Pinpoint the cell where the given text exists, returning its [X, Y] midpoint coordinate. 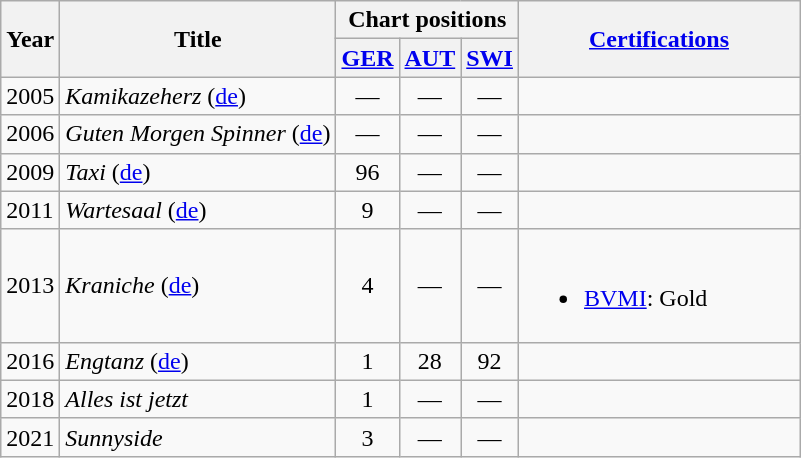
Taxi (de) [198, 172]
Certifications [658, 39]
Kraniche (de) [198, 286]
AUT [430, 58]
2018 [30, 399]
Sunnyside [198, 437]
Year [30, 39]
Title [198, 39]
GER [368, 58]
2021 [30, 437]
Kamikazeherz (de) [198, 96]
SWI [490, 58]
2013 [30, 286]
2005 [30, 96]
Wartesaal (de) [198, 210]
Guten Morgen Spinner (de) [198, 134]
Engtanz (de) [198, 361]
4 [368, 286]
28 [430, 361]
Chart positions [428, 20]
92 [490, 361]
2011 [30, 210]
9 [368, 210]
2016 [30, 361]
BVMI: Gold [658, 286]
2006 [30, 134]
Alles ist jetzt [198, 399]
2009 [30, 172]
3 [368, 437]
96 [368, 172]
